Find where the given text appears and provide that cell's center as [X, Y] coordinate. 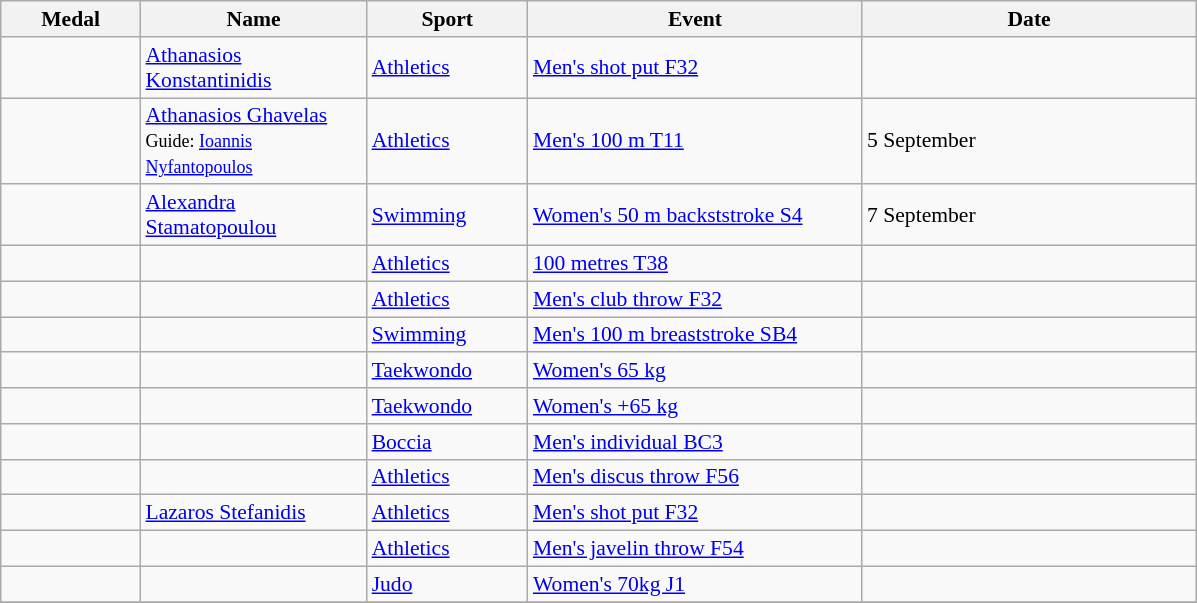
Boccia [448, 442]
5 September [1029, 142]
Sport [448, 19]
7 September [1029, 216]
Alexandra Stamatopoulou [253, 216]
Men's 100 m T11 [695, 142]
Judo [448, 584]
Men's javelin throw F54 [695, 549]
Medal [71, 19]
100 metres T38 [695, 264]
Event [695, 19]
Date [1029, 19]
Athanasios GhavelasGuide: Ioannis Nyfantopoulos [253, 142]
Lazaros Stefanidis [253, 513]
Women's 50 m backststroke S4 [695, 216]
Name [253, 19]
Men's club throw F32 [695, 299]
Women's 65 kg [695, 371]
Athanasios Konstantinidis [253, 68]
Women's +65 kg [695, 406]
Women's 70kg J1 [695, 584]
Men's discus throw F56 [695, 477]
Men's individual BC3 [695, 442]
Men's 100 m breaststroke SB4 [695, 335]
